From the cell containing the given text, extract its center point as (X, Y) coordinate. 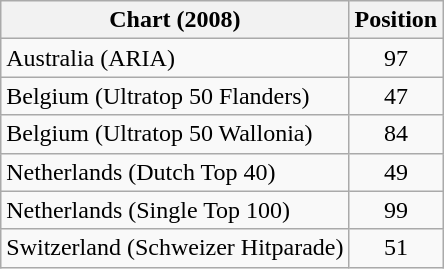
Netherlands (Dutch Top 40) (175, 172)
99 (396, 210)
Netherlands (Single Top 100) (175, 210)
Australia (ARIA) (175, 58)
Belgium (Ultratop 50 Wallonia) (175, 134)
Chart (2008) (175, 20)
97 (396, 58)
Switzerland (Schweizer Hitparade) (175, 248)
51 (396, 248)
Position (396, 20)
47 (396, 96)
49 (396, 172)
Belgium (Ultratop 50 Flanders) (175, 96)
84 (396, 134)
